From the cell containing the given text, extract its center point as [x, y] coordinate. 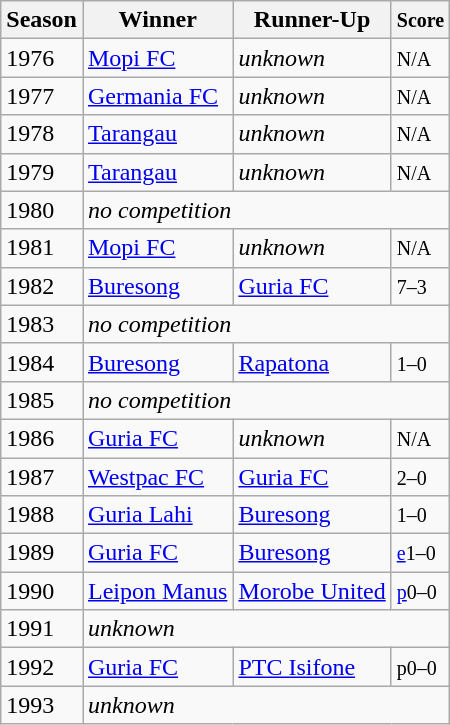
Guria Lahi [157, 515]
1979 [42, 172]
1991 [42, 629]
1977 [42, 96]
Germania FC [157, 96]
1986 [42, 438]
Westpac FC [157, 477]
1989 [42, 553]
Winner [157, 20]
1976 [42, 58]
Runner-Up [312, 20]
Morobe United [312, 591]
1980 [42, 210]
7–3 [420, 286]
1987 [42, 477]
1984 [42, 362]
Rapatona [312, 362]
1990 [42, 591]
1993 [42, 705]
PTC Isifone [312, 667]
e1–0 [420, 553]
1978 [42, 134]
1992 [42, 667]
1981 [42, 248]
1988 [42, 515]
Score [420, 20]
1985 [42, 400]
Season [42, 20]
Leipon Manus [157, 591]
1983 [42, 324]
2–0 [420, 477]
1982 [42, 286]
